Extract the [x, y] coordinate from the center of the cell holding the provided text.  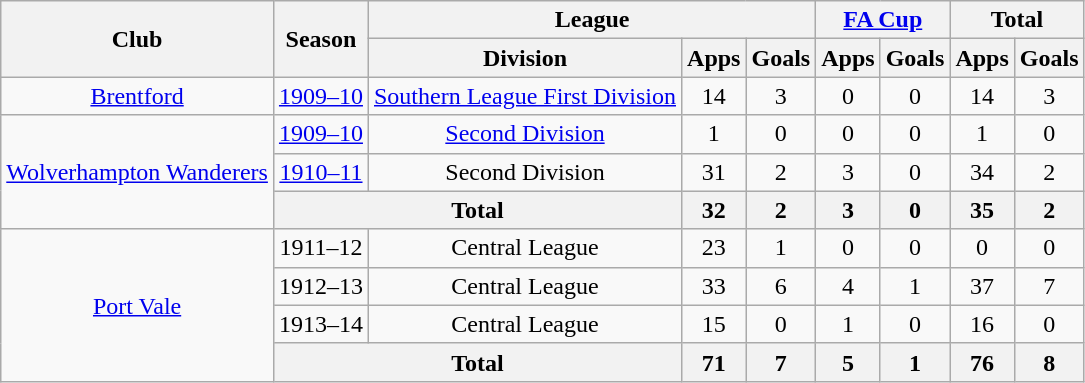
76 [982, 362]
FA Cup [883, 20]
35 [982, 210]
1910–11 [320, 172]
33 [714, 286]
1913–14 [320, 324]
4 [848, 286]
32 [714, 210]
34 [982, 172]
71 [714, 362]
5 [848, 362]
Port Vale [138, 305]
Season [320, 39]
37 [982, 286]
Southern League First Division [524, 96]
15 [714, 324]
1911–12 [320, 248]
31 [714, 172]
Wolverhampton Wanderers [138, 172]
Brentford [138, 96]
23 [714, 248]
Club [138, 39]
League [592, 20]
1912–13 [320, 286]
16 [982, 324]
8 [1049, 362]
Division [524, 58]
6 [781, 286]
